Output the (x, y) coordinate of the center of the cell containing the given text.  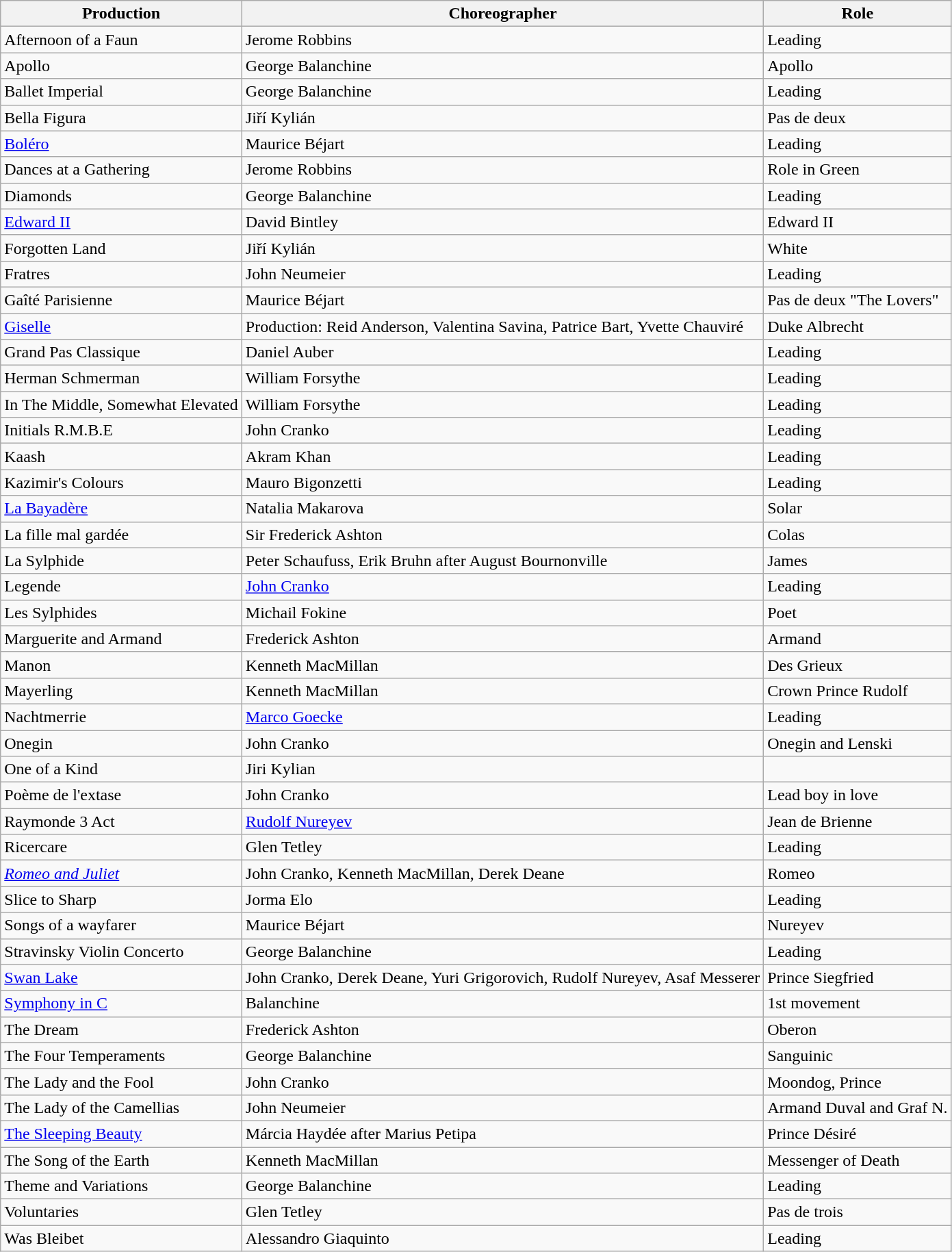
The Song of the Earth (122, 1160)
Kazimir's Colours (122, 483)
Crown Prince Rudolf (858, 691)
Natalia Makarova (502, 509)
Akram Khan (502, 457)
Grand Pas Classique (122, 353)
Was Bleibet (122, 1238)
Romeo and Juliet (122, 873)
Role (858, 14)
Poet (858, 613)
The Lady and the Fool (122, 1082)
Oberon (858, 1030)
Boléro (122, 144)
Romeo (858, 873)
Kaash (122, 457)
Giselle (122, 327)
Pas de deux "The Lovers" (858, 300)
1st movement (858, 1004)
Mayerling (122, 691)
Daniel Auber (502, 353)
Des Grieux (858, 665)
Prince Désiré (858, 1134)
James (858, 561)
Armand Duval and Graf N. (858, 1108)
Pas de deux (858, 118)
John Cranko, Derek Deane, Yuri Grigorovich, Rudolf Nureyev, Asaf Messerer (502, 978)
White (858, 248)
Les Sylphides (122, 613)
Sir Frederick Ashton (502, 535)
The Sleeping Beauty (122, 1134)
Poème de l'extase (122, 795)
Theme and Variations (122, 1186)
Bella Figura (122, 118)
Symphony in C (122, 1004)
Production: Reid Anderson, Valentina Savina, Patrice Bart, Yvette Chauviré (502, 327)
La fille mal gardée (122, 535)
Rudolf Nureyev (502, 821)
Moondog, Prince (858, 1082)
Voluntaries (122, 1212)
Sanguinic (858, 1056)
One of a Kind (122, 769)
Alessandro Giaquinto (502, 1238)
Stravinsky Violin Concerto (122, 951)
Peter Schaufuss, Erik Bruhn after August Bournonville (502, 561)
Manon (122, 665)
Swan Lake (122, 978)
Messenger of Death (858, 1160)
Marco Goecke (502, 717)
Forgotten Land (122, 248)
Onegin (122, 743)
Fratres (122, 274)
Dances at a Gathering (122, 170)
Duke Albrecht (858, 327)
Lead boy in love (858, 795)
Mauro Bigonzetti (502, 483)
Raymonde 3 Act (122, 821)
Choreographer (502, 14)
La Sylphide (122, 561)
Jiri Kylian (502, 769)
The Dream (122, 1030)
Gaîté Parisienne (122, 300)
Role in Green (858, 170)
Initials R.M.B.E (122, 431)
Nachtmerrie (122, 717)
Production (122, 14)
Herman Schmerman (122, 379)
Onegin and Lenski (858, 743)
In The Middle, Somewhat Elevated (122, 405)
Solar (858, 509)
Marguerite and Armand (122, 639)
Ricercare (122, 847)
Prince Siegfried (858, 978)
Michail Fokine (502, 613)
The Lady of the Camellias (122, 1108)
Legende (122, 587)
Slice to Sharp (122, 899)
Colas (858, 535)
Jean de Brienne (858, 821)
La Bayadère (122, 509)
Diamonds (122, 196)
Songs of a wayfarer (122, 925)
Márcia Haydée after Marius Petipa (502, 1134)
Armand (858, 639)
Pas de trois (858, 1212)
Balanchine (502, 1004)
Ballet Imperial (122, 92)
Afternoon of a Faun (122, 40)
David Bintley (502, 222)
Nureyev (858, 925)
John Cranko, Kenneth MacMillan, Derek Deane (502, 873)
The Four Temperaments (122, 1056)
Jorma Elo (502, 899)
